Output the [X, Y] coordinate of the center of the cell containing the given text.  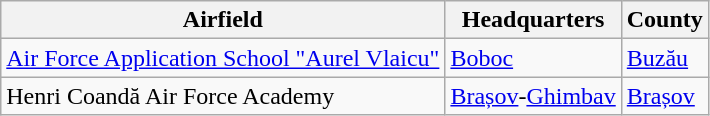
County [664, 20]
Buzău [664, 58]
Headquarters [533, 20]
Airfield [223, 20]
Boboc [533, 58]
Brașov [664, 96]
Henri Coandă Air Force Academy [223, 96]
Brașov-Ghimbav [533, 96]
Air Force Application School "Aurel Vlaicu" [223, 58]
